Detect which cell encompasses the target text, then output its (X, Y) center coordinate. 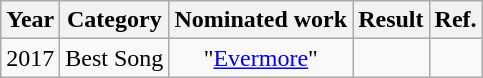
Category (114, 20)
2017 (30, 58)
Result (391, 20)
"Evermore" (261, 58)
Best Song (114, 58)
Year (30, 20)
Ref. (456, 20)
Nominated work (261, 20)
